Return the [x, y] coordinate for the center point of the cell that contains the specified text.  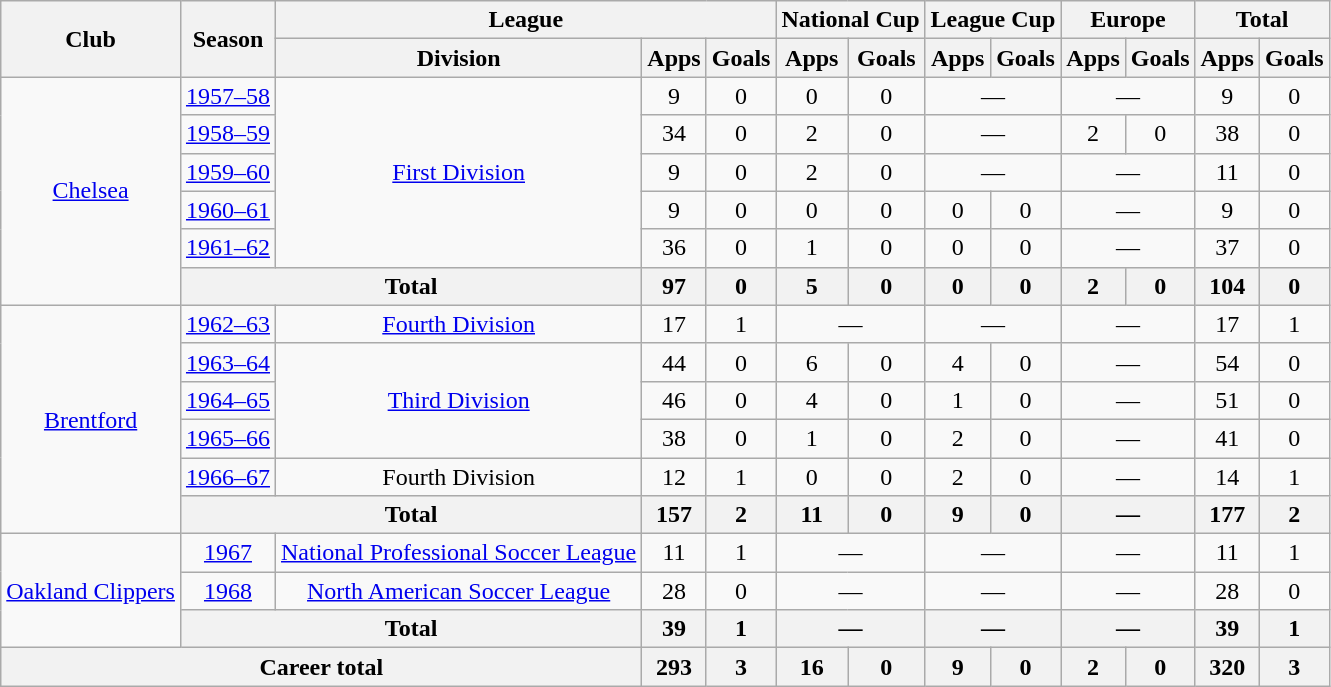
36 [674, 248]
1960–61 [228, 210]
1957–58 [228, 96]
1958–59 [228, 134]
National Cup [850, 20]
34 [674, 134]
Club [91, 39]
Chelsea [91, 191]
16 [812, 667]
Division [459, 58]
1963–64 [228, 362]
37 [1227, 248]
Brentford [91, 419]
5 [812, 286]
41 [1227, 438]
157 [674, 515]
6 [812, 362]
Europe [1128, 20]
54 [1227, 362]
Third Division [459, 400]
14 [1227, 477]
Oakland Clippers [91, 591]
1964–65 [228, 400]
League Cup [993, 20]
320 [1227, 667]
Career total [322, 667]
1962–63 [228, 324]
44 [674, 362]
First Division [459, 172]
North American Soccer League [459, 591]
National Professional Soccer League [459, 553]
12 [674, 477]
1965–66 [228, 438]
Season [228, 39]
51 [1227, 400]
1968 [228, 591]
177 [1227, 515]
1967 [228, 553]
1966–67 [228, 477]
46 [674, 400]
293 [674, 667]
League [526, 20]
1959–60 [228, 172]
1961–62 [228, 248]
104 [1227, 286]
97 [674, 286]
